From the cell containing the given text, extract its center point as (x, y) coordinate. 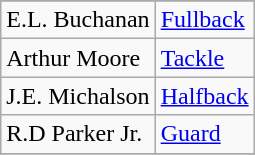
Fullback (204, 20)
Halfback (204, 96)
R.D Parker Jr. (78, 134)
Guard (204, 134)
Arthur Moore (78, 58)
J.E. Michalson (78, 96)
Tackle (204, 58)
E.L. Buchanan (78, 20)
